Extract the (X, Y) coordinate from the center of the cell holding the provided text.  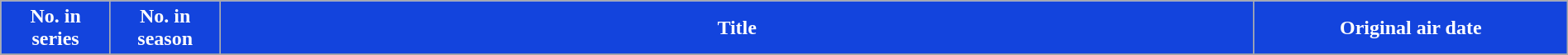
No. inseason (165, 28)
Original air date (1411, 28)
Title (737, 28)
No. inseries (56, 28)
